Detect which cell encompasses the target text, then output its [x, y] center coordinate. 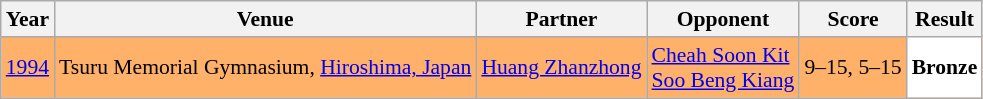
Bronze [945, 68]
1994 [28, 68]
Venue [265, 19]
Year [28, 19]
Result [945, 19]
Opponent [724, 19]
Score [852, 19]
Partner [561, 19]
Huang Zhanzhong [561, 68]
Tsuru Memorial Gymnasium, Hiroshima, Japan [265, 68]
9–15, 5–15 [852, 68]
Cheah Soon Kit Soo Beng Kiang [724, 68]
